Identify which cell holds the provided text, then report its [X, Y] central coordinate. 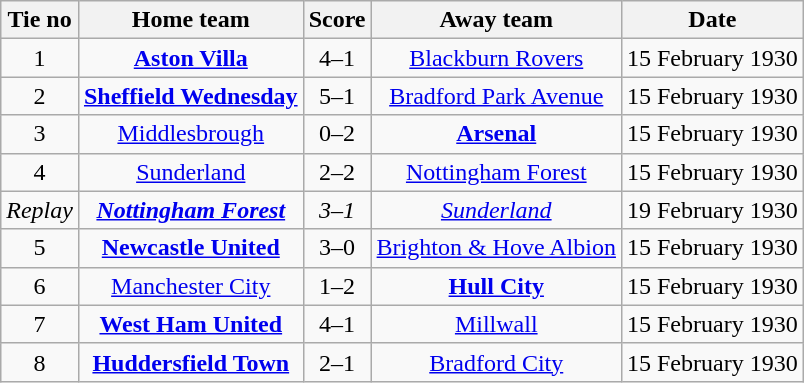
7 [40, 324]
Sheffield Wednesday [190, 96]
Date [712, 20]
Arsenal [496, 134]
3–1 [337, 210]
2–2 [337, 172]
Aston Villa [190, 58]
8 [40, 362]
Newcastle United [190, 248]
1 [40, 58]
0–2 [337, 134]
Huddersfield Town [190, 362]
West Ham United [190, 324]
Brighton & Hove Albion [496, 248]
Millwall [496, 324]
Tie no [40, 20]
Home team [190, 20]
3–0 [337, 248]
19 February 1930 [712, 210]
Middlesbrough [190, 134]
Replay [40, 210]
6 [40, 286]
5–1 [337, 96]
Away team [496, 20]
Blackburn Rovers [496, 58]
Bradford City [496, 362]
Bradford Park Avenue [496, 96]
Score [337, 20]
4 [40, 172]
5 [40, 248]
3 [40, 134]
2–1 [337, 362]
Manchester City [190, 286]
2 [40, 96]
1–2 [337, 286]
Hull City [496, 286]
